Identify which cell holds the provided text, then report its (X, Y) central coordinate. 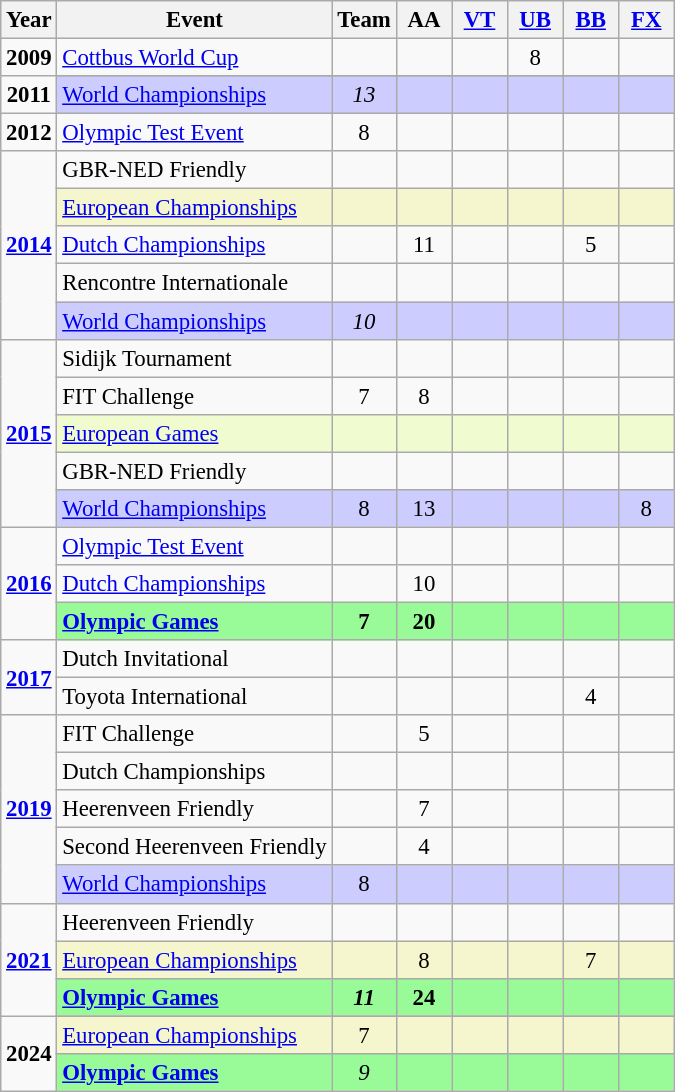
Team (364, 20)
Year (29, 20)
FX (646, 20)
Second Heerenveen Friendly (194, 847)
Sidijk Tournament (194, 358)
9 (364, 1073)
Rencontre Internationale (194, 283)
2016 (29, 584)
Event (194, 20)
AA (424, 20)
2017 (29, 678)
Dutch Invitational (194, 659)
2012 (29, 133)
UB (535, 20)
Cottbus World Cup (194, 58)
2019 (29, 809)
2021 (29, 960)
20 (424, 621)
VT (480, 20)
2009 (29, 58)
BB (591, 20)
2014 (29, 245)
European Games (194, 433)
24 (424, 997)
2015 (29, 433)
Toyota International (194, 697)
2011 (29, 95)
2024 (29, 1054)
